Provide the [X, Y] coordinate of the cell's center where the given text is located.  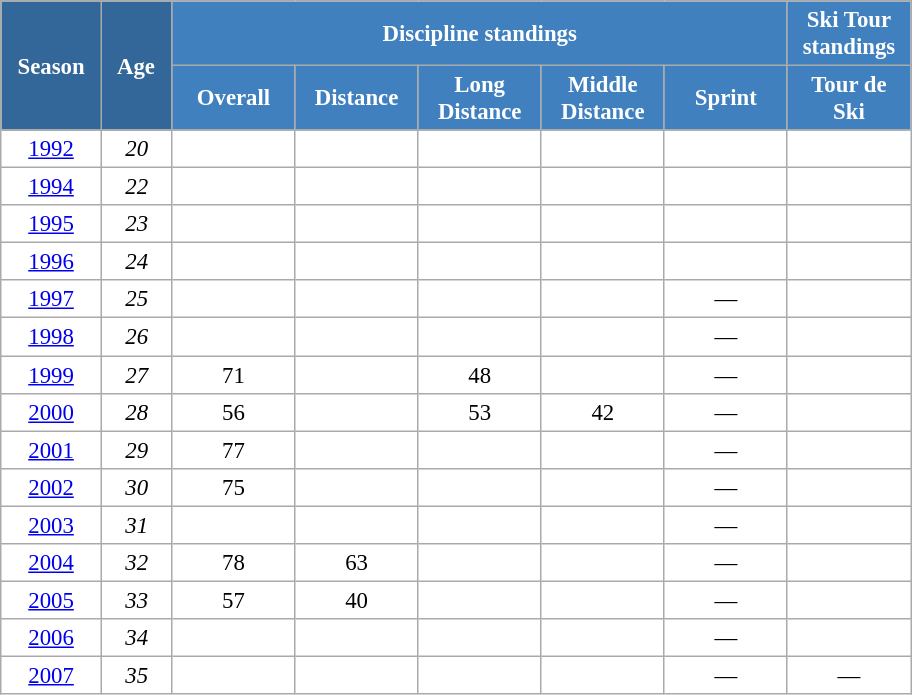
33 [136, 600]
Age [136, 66]
Ski Tour standings [848, 34]
Long Distance [480, 98]
27 [136, 375]
53 [480, 412]
1992 [52, 149]
Sprint [726, 98]
1998 [52, 337]
28 [136, 412]
42 [602, 412]
63 [356, 563]
34 [136, 638]
Season [52, 66]
31 [136, 525]
26 [136, 337]
2005 [52, 600]
1999 [52, 375]
2006 [52, 638]
2002 [52, 487]
22 [136, 187]
Tour deSki [848, 98]
40 [356, 600]
71 [234, 375]
25 [136, 299]
30 [136, 487]
1996 [52, 262]
78 [234, 563]
2001 [52, 450]
35 [136, 675]
29 [136, 450]
2004 [52, 563]
Overall [234, 98]
23 [136, 224]
77 [234, 450]
2003 [52, 525]
Distance [356, 98]
75 [234, 487]
56 [234, 412]
32 [136, 563]
57 [234, 600]
1994 [52, 187]
1995 [52, 224]
48 [480, 375]
2000 [52, 412]
2007 [52, 675]
20 [136, 149]
1997 [52, 299]
Middle Distance [602, 98]
Discipline standings [480, 34]
24 [136, 262]
